For the text-containing cell, return its midpoint in (x, y) coordinate format. 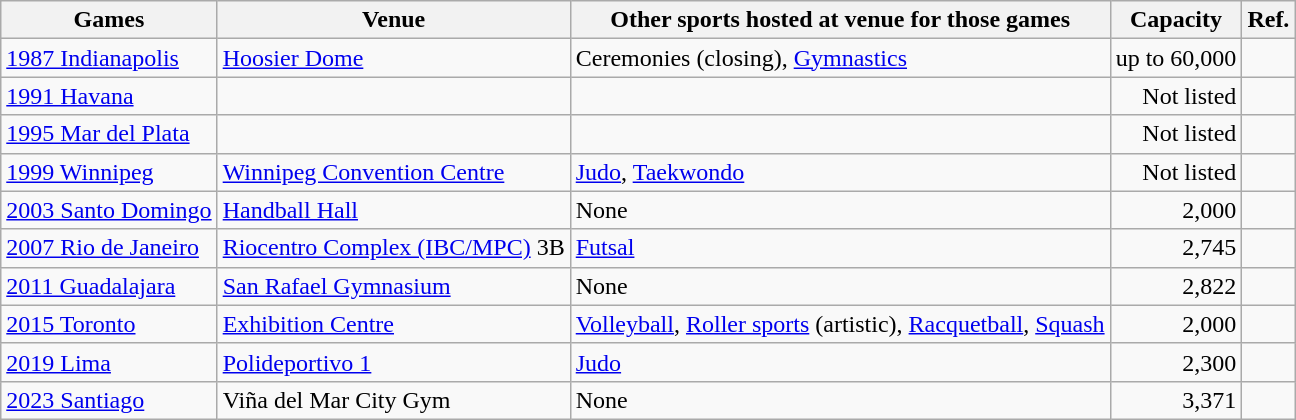
Venue (394, 20)
2,300 (1176, 362)
2003 Santo Domingo (109, 210)
2007 Rio de Janeiro (109, 248)
Capacity (1176, 20)
Futsal (840, 248)
Judo, Taekwondo (840, 172)
San Rafael Gymnasium (394, 286)
3,371 (1176, 400)
Viña del Mar City Gym (394, 400)
Ceremonies (closing), Gymnastics (840, 58)
2,745 (1176, 248)
2019 Lima (109, 362)
1987 Indianapolis (109, 58)
Games (109, 20)
Handball Hall (394, 210)
Winnipeg Convention Centre (394, 172)
2015 Toronto (109, 324)
Riocentro Complex (IBC/MPC) 3B (394, 248)
up to 60,000 (1176, 58)
Judo (840, 362)
1991 Havana (109, 96)
2023 Santiago (109, 400)
2,822 (1176, 286)
Other sports hosted at venue for those games (840, 20)
Ref. (1268, 20)
Hoosier Dome (394, 58)
Volleyball, Roller sports (artistic), Racquetball, Squash (840, 324)
1999 Winnipeg (109, 172)
Exhibition Centre (394, 324)
Polideportivo 1 (394, 362)
1995 Mar del Plata (109, 134)
2011 Guadalajara (109, 286)
